Search for the cell housing the specified text and yield its (x, y) center coordinate. 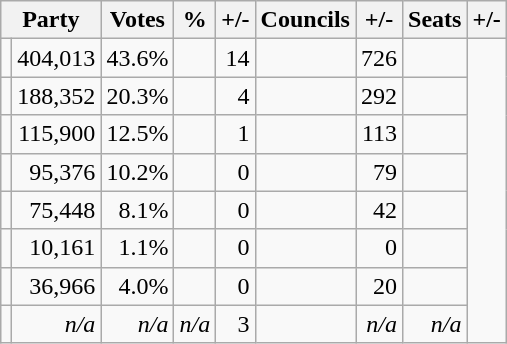
188,352 (56, 96)
3 (236, 324)
75,448 (56, 210)
% (195, 20)
113 (380, 134)
1.1% (138, 248)
Councils (305, 20)
292 (380, 96)
1 (236, 134)
115,900 (56, 134)
20 (380, 286)
20.3% (138, 96)
Votes (138, 20)
4.0% (138, 286)
42 (380, 210)
12.5% (138, 134)
Party (51, 20)
43.6% (138, 58)
79 (380, 172)
Seats (435, 20)
36,966 (56, 286)
14 (236, 58)
8.1% (138, 210)
404,013 (56, 58)
95,376 (56, 172)
10,161 (56, 248)
726 (380, 58)
4 (236, 96)
10.2% (138, 172)
